Provide the [X, Y] coordinate of the cell's center where the given text is located.  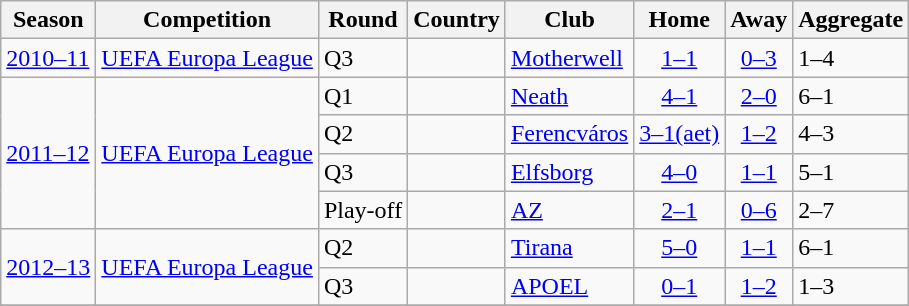
Elfsborg [569, 172]
Q1 [362, 96]
Motherwell [569, 58]
2–0 [759, 96]
2–7 [851, 210]
Club [569, 20]
0–1 [680, 286]
Aggregate [851, 20]
Neath [569, 96]
0–6 [759, 210]
2010–11 [48, 58]
1–4 [851, 58]
2011–12 [48, 153]
4–1 [680, 96]
APOEL [569, 286]
2012–13 [48, 267]
Round [362, 20]
Home [680, 20]
4–3 [851, 134]
4–0 [680, 172]
0–3 [759, 58]
Competition [208, 20]
Season [48, 20]
Tirana [569, 248]
Play-off [362, 210]
5–0 [680, 248]
3–1(aet) [680, 134]
Away [759, 20]
Ferencváros [569, 134]
5–1 [851, 172]
Country [457, 20]
2–1 [680, 210]
1–3 [851, 286]
AZ [569, 210]
